Locate the cell with the specified text and output its [x, y] center coordinate. 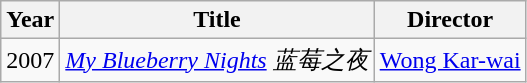
Director [450, 20]
Title [217, 20]
2007 [30, 60]
My Blueberry Nights 蓝莓之夜 [217, 60]
Year [30, 20]
Wong Kar-wai [450, 60]
